Locate the cell with the specified text and output its [X, Y] center coordinate. 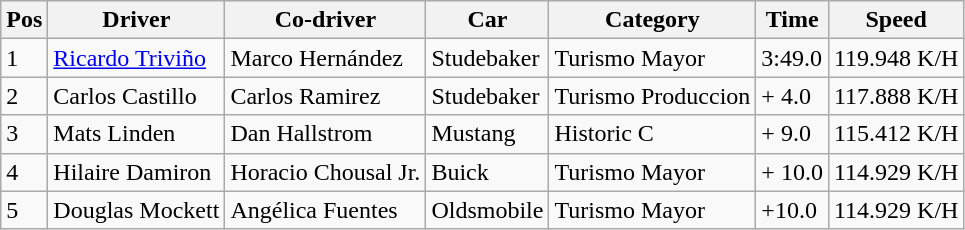
119.948 K/H [896, 58]
3:49.0 [792, 58]
+ 9.0 [792, 134]
Turismo Produccion [652, 96]
Oldsmobile [488, 210]
Angélica Fuentes [326, 210]
117.888 K/H [896, 96]
Driver [136, 20]
5 [24, 210]
3 [24, 134]
Car [488, 20]
Carlos Castillo [136, 96]
Speed [896, 20]
Douglas Mockett [136, 210]
2 [24, 96]
Pos [24, 20]
Time [792, 20]
115.412 K/H [896, 134]
1 [24, 58]
Mats Linden [136, 134]
+ 4.0 [792, 96]
4 [24, 172]
Category [652, 20]
Historic C [652, 134]
Buick [488, 172]
+10.0 [792, 210]
Horacio Chousal Jr. [326, 172]
Mustang [488, 134]
Dan Hallstrom [326, 134]
Ricardo Triviño [136, 58]
Marco Hernández [326, 58]
+ 10.0 [792, 172]
Hilaire Damiron [136, 172]
Co-driver [326, 20]
Carlos Ramirez [326, 96]
